Search for the cell housing the specified text and yield its [x, y] center coordinate. 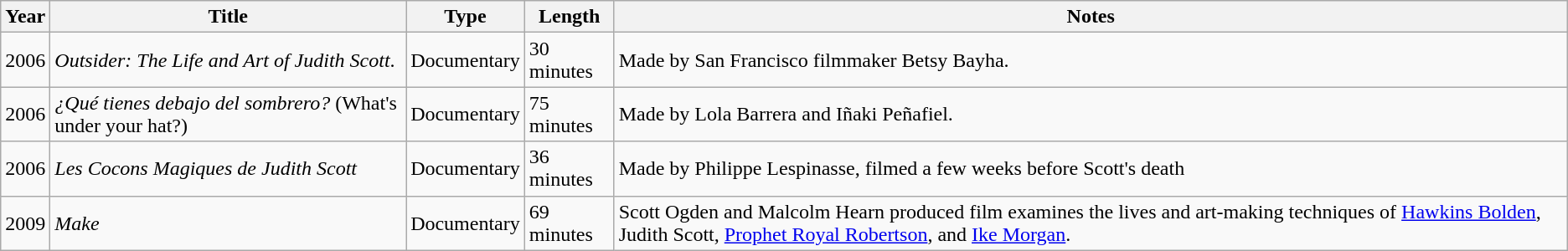
Made by Lola Barrera and Iñaki Peñafiel. [1091, 114]
75 minutes [570, 114]
Year [25, 17]
36 minutes [570, 169]
30 minutes [570, 60]
¿Qué tienes debajo del sombrero? (What's under your hat?) [228, 114]
Type [466, 17]
Length [570, 17]
Les Cocons Magiques de Judith Scott [228, 169]
Outsider: The Life and Art of Judith Scott. [228, 60]
Made by Philippe Lespinasse, filmed a few weeks before Scott's death [1091, 169]
69 minutes [570, 223]
Notes [1091, 17]
2009 [25, 223]
Make [228, 223]
Made by San Francisco filmmaker Betsy Bayha. [1091, 60]
Title [228, 17]
